Find where the given text appears and provide that cell's center as [x, y] coordinate. 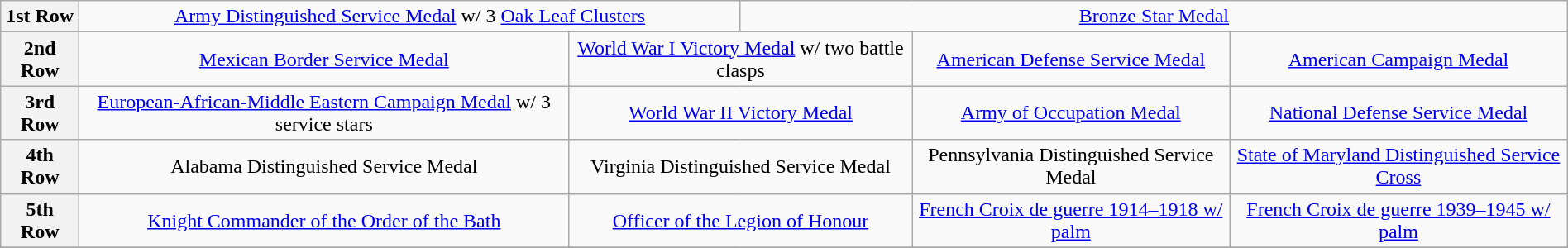
2nd Row [40, 60]
Virginia Distinguished Service Medal [741, 167]
Bronze Star Medal [1154, 17]
National Defense Service Medal [1399, 112]
Army of Occupation Medal [1071, 112]
World War II Victory Medal [741, 112]
Alabama Distinguished Service Medal [324, 167]
3rd Row [40, 112]
World War I Victory Medal w/ two battle clasps [741, 60]
Army Distinguished Service Medal w/ 3 Oak Leaf Clusters [410, 17]
Mexican Border Service Medal [324, 60]
French Croix de guerre 1914–1918 w/ palm [1071, 220]
Knight Commander of the Order of the Bath [324, 220]
European-African-Middle Eastern Campaign Medal w/ 3 service stars [324, 112]
State of Maryland Distinguished Service Cross [1399, 167]
Officer of the Legion of Honour [741, 220]
American Defense Service Medal [1071, 60]
American Campaign Medal [1399, 60]
4th Row [40, 167]
Pennsylvania Distinguished Service Medal [1071, 167]
French Croix de guerre 1939–1945 w/ palm [1399, 220]
1st Row [40, 17]
5th Row [40, 220]
